Provide the (x, y) coordinate of the cell's center where the given text is located.  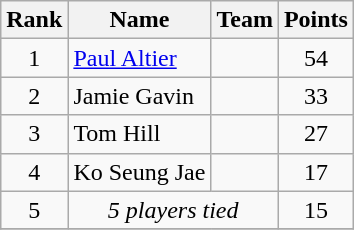
54 (316, 58)
Ko Seung Jae (140, 172)
5 (34, 210)
4 (34, 172)
1 (34, 58)
Tom Hill (140, 134)
27 (316, 134)
Rank (34, 20)
5 players tied (174, 210)
Points (316, 20)
Jamie Gavin (140, 96)
15 (316, 210)
2 (34, 96)
Team (245, 20)
33 (316, 96)
3 (34, 134)
Paul Altier (140, 58)
Name (140, 20)
17 (316, 172)
